Find where the given text appears and provide that cell's center as (x, y) coordinate. 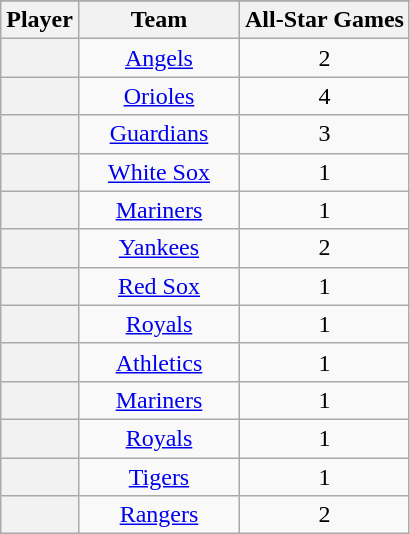
All-Star Games (325, 20)
Rangers (158, 515)
Yankees (158, 248)
4 (325, 96)
Tigers (158, 477)
3 (325, 134)
Red Sox (158, 286)
Team (158, 20)
Angels (158, 58)
Player (40, 20)
Guardians (158, 134)
White Sox (158, 172)
Athletics (158, 362)
Orioles (158, 96)
